Scan for the cell matching the given text and deliver its (X, Y) coordinate at center. 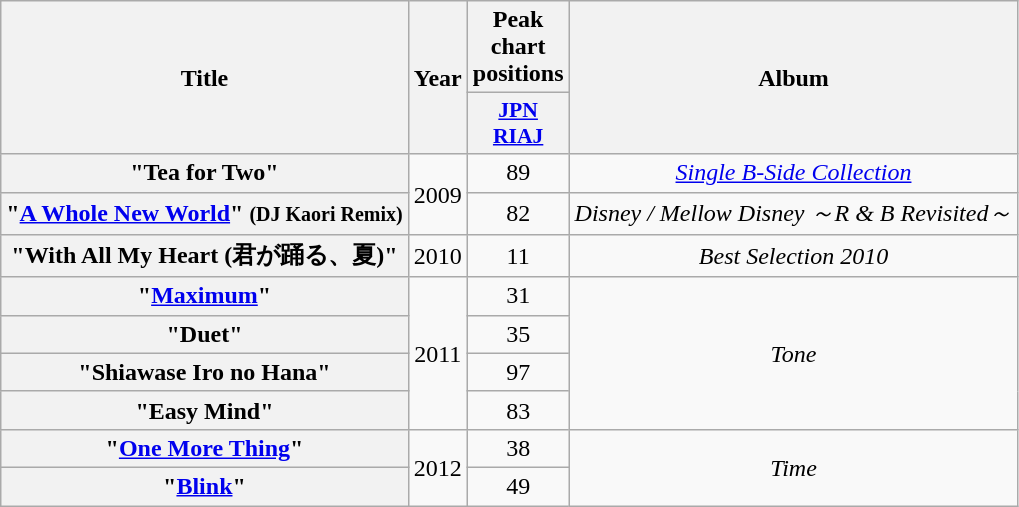
"One More Thing" (204, 448)
Title (204, 78)
Tone (794, 353)
49 (518, 486)
Year (438, 78)
"Blink" (204, 486)
"Tea for Two" (204, 173)
2012 (438, 467)
Best Selection 2010 (794, 256)
"With All My Heart (君が踊る、夏)" (204, 256)
"Easy Mind" (204, 410)
31 (518, 296)
"Duet" (204, 334)
Single B-Side Collection (794, 173)
"A Whole New World" (DJ Kaori Remix) (204, 214)
89 (518, 173)
97 (518, 372)
Disney / Mellow Disney ～R & B Revisited～ (794, 214)
35 (518, 334)
Album (794, 78)
"Shiawase Iro no Hana" (204, 372)
2011 (438, 353)
2010 (438, 256)
82 (518, 214)
83 (518, 410)
2009 (438, 194)
11 (518, 256)
Time (794, 467)
Peak chart positions (518, 47)
38 (518, 448)
"Maximum" (204, 296)
JPNRIAJ (518, 124)
